Determine the [X, Y] coordinate at the center of the cell enclosing the given text.  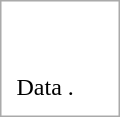
Data . [46, 86]
